Scan for the cell matching the given text and deliver its (x, y) coordinate at center. 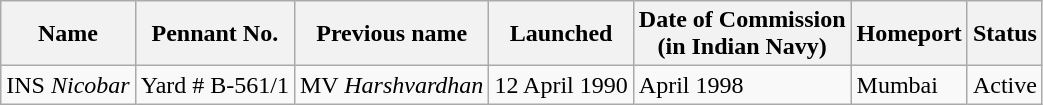
Mumbai (909, 85)
Launched (561, 34)
Previous name (391, 34)
Active (1004, 85)
Status (1004, 34)
Pennant No. (214, 34)
Date of Commission (in Indian Navy) (742, 34)
Name (68, 34)
Yard # B-561/1 (214, 85)
INS Nicobar (68, 85)
MV Harshvardhan (391, 85)
April 1998 (742, 85)
12 April 1990 (561, 85)
Homeport (909, 34)
